Return [X, Y] of the center of cell containing provided text 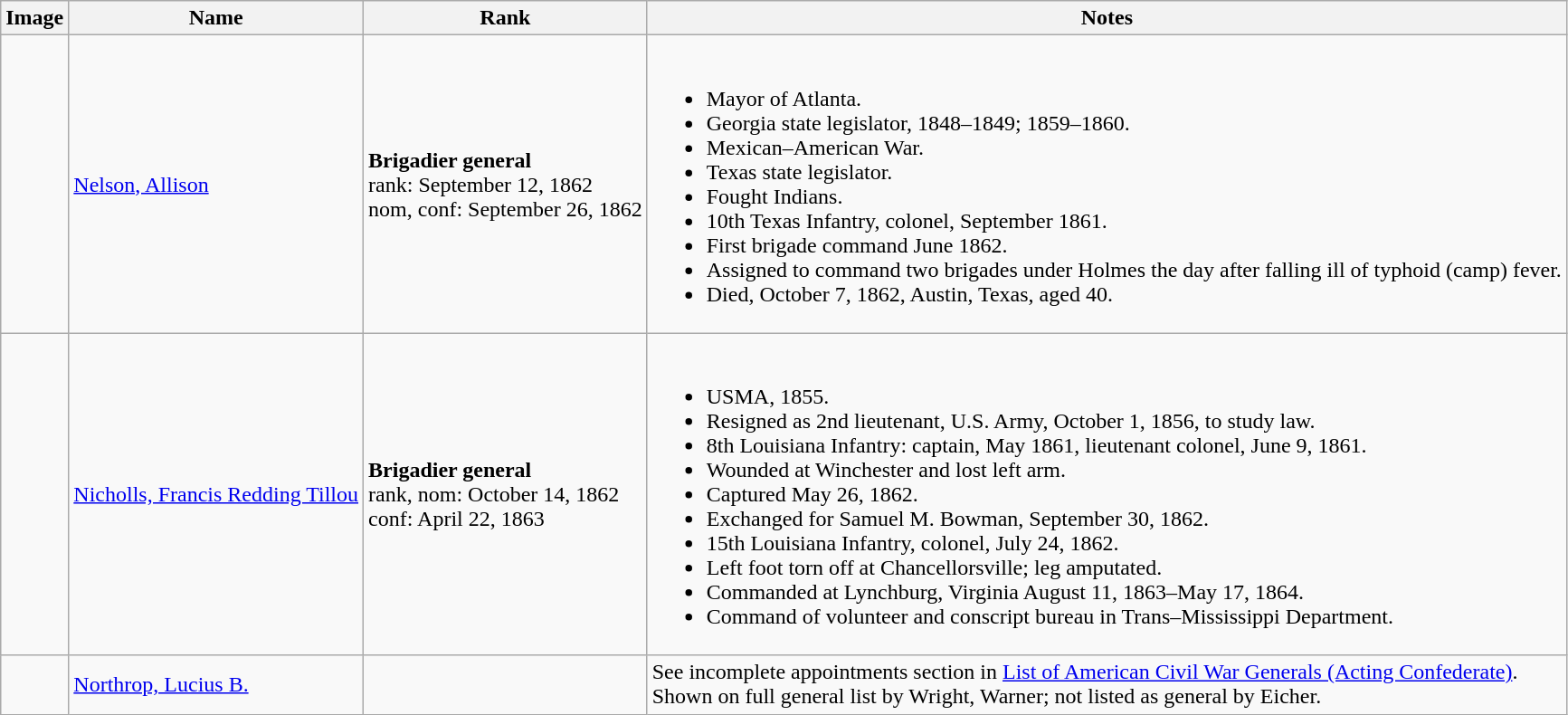
Nicholls, Francis Redding Tillou [216, 494]
Nelson, Allison [216, 185]
Notes [1107, 18]
Brigadier generalrank, nom: October 14, 1862conf: April 22, 1863 [506, 494]
Name [216, 18]
Image [34, 18]
Brigadier generalrank: September 12, 1862nom, conf: September 26, 1862 [506, 185]
Northrop, Lucius B. [216, 684]
Rank [506, 18]
